Capture the cell that displays the provided text and extract its [x, y] central coordinate. 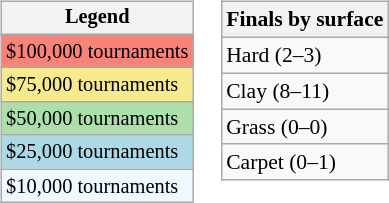
$75,000 tournaments [97, 85]
Grass (0–0) [304, 127]
$50,000 tournaments [97, 119]
$10,000 tournaments [97, 186]
Carpet (0–1) [304, 162]
Hard (2–3) [304, 55]
Finals by surface [304, 20]
Clay (8–11) [304, 91]
$25,000 tournaments [97, 152]
$100,000 tournaments [97, 51]
Legend [97, 18]
